Locate the cell with the specified text and output its (x, y) center coordinate. 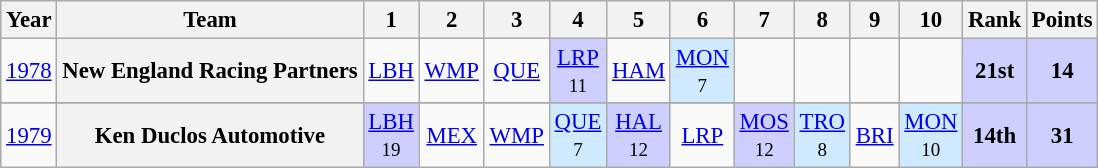
LRP11 (578, 72)
Ken Duclos Automotive (210, 136)
8 (822, 20)
LBH19 (391, 136)
31 (1062, 136)
2 (452, 20)
MON7 (702, 72)
MEX (452, 136)
1979 (29, 136)
5 (639, 20)
Year (29, 20)
LBH (391, 72)
3 (516, 20)
QUE7 (578, 136)
1978 (29, 72)
7 (764, 20)
Team (210, 20)
Points (1062, 20)
LRP (702, 136)
21st (995, 72)
QUE (516, 72)
14 (1062, 72)
TRO8 (822, 136)
New England Racing Partners (210, 72)
HAM (639, 72)
4 (578, 20)
6 (702, 20)
HAL12 (639, 136)
10 (931, 20)
14th (995, 136)
BRI (874, 136)
MOS12 (764, 136)
Rank (995, 20)
1 (391, 20)
MON10 (931, 136)
9 (874, 20)
